Return [X, Y] of the center of cell containing provided text 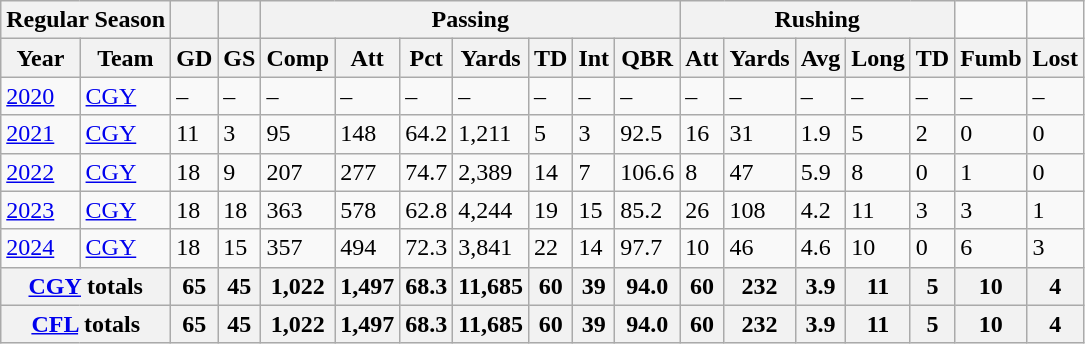
GS [240, 58]
494 [368, 248]
74.7 [426, 172]
Int [594, 58]
106.6 [648, 172]
Avg [820, 58]
4.6 [820, 248]
Year [40, 58]
26 [702, 210]
6 [991, 248]
47 [760, 172]
2,389 [491, 172]
64.2 [426, 134]
108 [760, 210]
85.2 [648, 210]
92.5 [648, 134]
1.9 [820, 134]
97.7 [648, 248]
Team [126, 58]
Lost [1055, 58]
2023 [40, 210]
22 [550, 248]
1,211 [491, 134]
Rushing [818, 20]
Pct [426, 58]
QBR [648, 58]
5.9 [820, 172]
16 [702, 134]
Passing [470, 20]
2021 [40, 134]
72.3 [426, 248]
207 [298, 172]
19 [550, 210]
62.8 [426, 210]
363 [298, 210]
CGY totals [86, 286]
2 [932, 134]
3,841 [491, 248]
Comp [298, 58]
31 [760, 134]
2024 [40, 248]
CFL totals [86, 324]
Fumb [991, 58]
2022 [40, 172]
46 [760, 248]
4.2 [820, 210]
357 [298, 248]
Long [878, 58]
Regular Season [86, 20]
277 [368, 172]
9 [240, 172]
7 [594, 172]
GD [194, 58]
4,244 [491, 210]
95 [298, 134]
148 [368, 134]
2020 [40, 96]
578 [368, 210]
